Capture the cell that displays the provided text and extract its [X, Y] central coordinate. 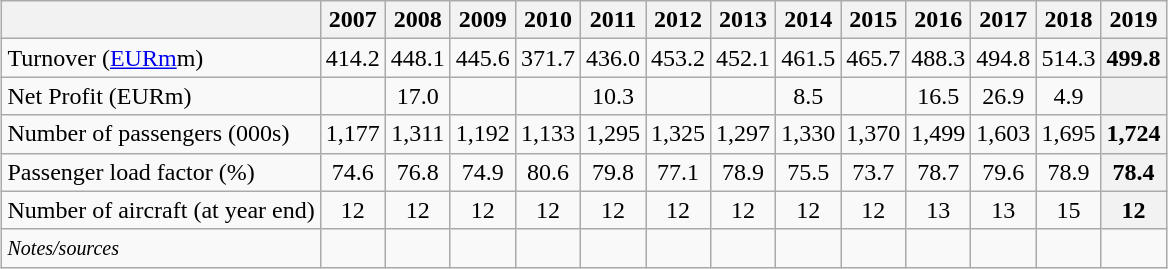
15 [1068, 210]
453.2 [678, 58]
2018 [1068, 20]
78.7 [938, 172]
2009 [482, 20]
1,330 [808, 134]
494.8 [1004, 58]
79.8 [612, 172]
74.9 [482, 172]
8.5 [808, 96]
Number of aircraft (at year end) [161, 210]
2013 [744, 20]
16.5 [938, 96]
77.1 [678, 172]
1,370 [874, 134]
73.7 [874, 172]
Net Profit (EURm) [161, 96]
Turnover (EURmm) [161, 58]
465.7 [874, 58]
371.7 [548, 58]
80.6 [548, 172]
1,133 [548, 134]
1,499 [938, 134]
514.3 [1068, 58]
1,297 [744, 134]
1,177 [352, 134]
2017 [1004, 20]
2016 [938, 20]
75.5 [808, 172]
1,311 [418, 134]
26.9 [1004, 96]
79.6 [1004, 172]
414.2 [352, 58]
74.6 [352, 172]
499.8 [1134, 58]
2012 [678, 20]
2014 [808, 20]
1,192 [482, 134]
2011 [612, 20]
4.9 [1068, 96]
10.3 [612, 96]
448.1 [418, 58]
2019 [1134, 20]
1,724 [1134, 134]
2010 [548, 20]
1,325 [678, 134]
2015 [874, 20]
76.8 [418, 172]
436.0 [612, 58]
1,603 [1004, 134]
1,695 [1068, 134]
2007 [352, 20]
2008 [418, 20]
488.3 [938, 58]
461.5 [808, 58]
78.4 [1134, 172]
445.6 [482, 58]
17.0 [418, 96]
452.1 [744, 58]
Passenger load factor (%) [161, 172]
Notes/sources [161, 248]
Number of passengers (000s) [161, 134]
1,295 [612, 134]
